Provide the (X, Y) coordinate of the cell's center where the given text is located.  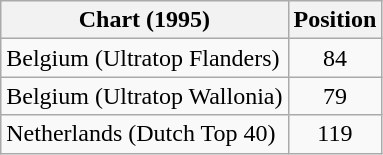
84 (335, 58)
Position (335, 20)
Chart (1995) (144, 20)
Belgium (Ultratop Wallonia) (144, 96)
119 (335, 134)
79 (335, 96)
Netherlands (Dutch Top 40) (144, 134)
Belgium (Ultratop Flanders) (144, 58)
